Extract the (X, Y) coordinate from the center of the cell holding the provided text.  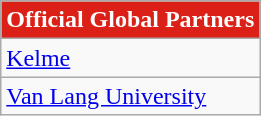
Kelme (130, 58)
Official Global Partners (130, 20)
Van Lang University (130, 96)
